Search for the cell housing the specified text and yield its [X, Y] center coordinate. 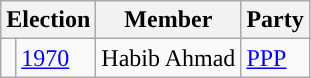
Election [48, 20]
Habib Ahmad [168, 58]
Party [275, 20]
Member [168, 20]
1970 [56, 58]
PPP [275, 58]
